Output the [x, y] coordinate of the center of the cell containing the given text.  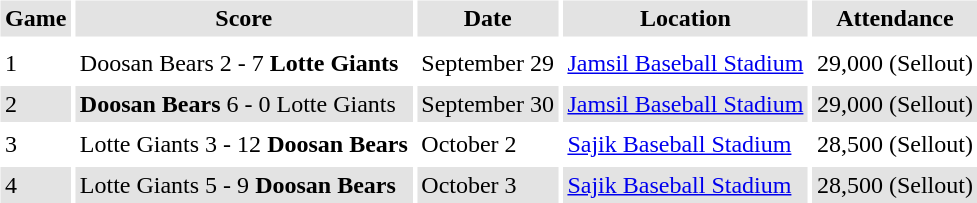
Game [35, 18]
Location [686, 18]
October 2 [488, 144]
2 [35, 104]
Attendance [894, 18]
3 [35, 144]
Score [244, 18]
September 30 [488, 104]
Date [488, 18]
Lotte Giants 5 - 9 Doosan Bears [244, 185]
Lotte Giants 3 - 12 Doosan Bears [244, 144]
1 [35, 64]
September 29 [488, 64]
Doosan Bears 6 - 0 Lotte Giants [244, 104]
October 3 [488, 185]
Doosan Bears 2 - 7 Lotte Giants [244, 64]
4 [35, 185]
